Output the [X, Y] coordinate of the center of the cell containing the given text.  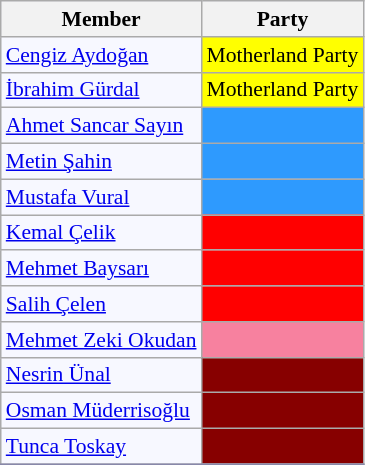
Ahmet Sancar Sayın [102, 126]
Salih Çelen [102, 304]
Mehmet Baysarı [102, 269]
İbrahim Gürdal [102, 90]
Metin Şahin [102, 162]
Cengiz Aydoğan [102, 55]
Osman Müderrisoğlu [102, 411]
Tunca Toskay [102, 447]
Kemal Çelik [102, 233]
Mehmet Zeki Okudan [102, 340]
Party [283, 19]
Member [102, 19]
Mustafa Vural [102, 197]
Nesrin Ünal [102, 375]
